Extract the [x, y] coordinate from the center of the cell holding the provided text.  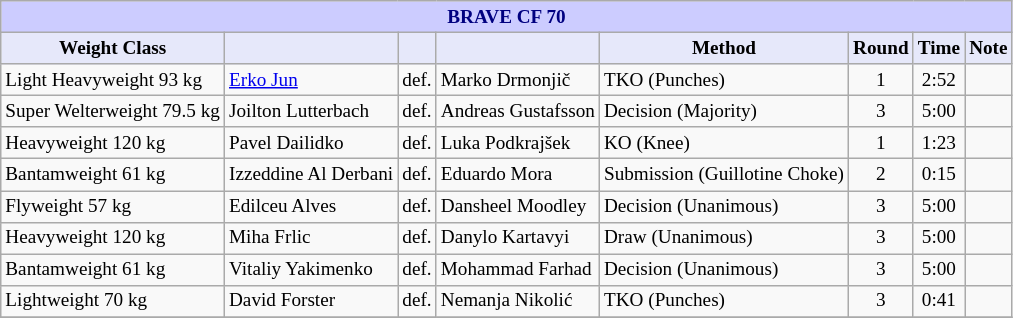
Light Heavyweight 93 kg [113, 80]
David Forster [310, 301]
Erko Jun [310, 80]
Danylo Kartavyi [518, 238]
Marko Drmonjič [518, 80]
KO (Knee) [724, 143]
Lightweight 70 kg [113, 301]
Luka Podkrajšek [518, 143]
Super Welterweight 79.5 kg [113, 111]
2:52 [938, 80]
Draw (Unanimous) [724, 238]
Dansheel Moodley [518, 206]
Round [882, 48]
Mohammad Farhad [518, 270]
Edilceu Alves [310, 206]
Decision (Majority) [724, 111]
2 [882, 175]
Weight Class [113, 48]
BRAVE CF 70 [506, 17]
Izzeddine Al Derbani [310, 175]
Pavel Dailidko [310, 143]
Eduardo Mora [518, 175]
Vitaliy Yakimenko [310, 270]
Submission (Guillotine Choke) [724, 175]
1:23 [938, 143]
0:41 [938, 301]
Andreas Gustafsson [518, 111]
Joilton Lutterbach [310, 111]
Flyweight 57 kg [113, 206]
Time [938, 48]
Method [724, 48]
0:15 [938, 175]
Nemanja Nikolić [518, 301]
Note [989, 48]
Miha Frlic [310, 238]
